Identify which cell holds the provided text, then report its [X, Y] central coordinate. 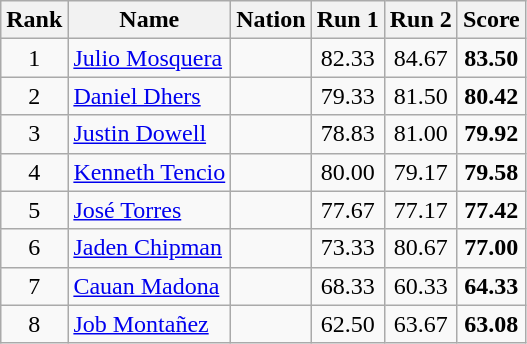
Run 1 [348, 20]
80.00 [348, 172]
63.67 [420, 324]
Score [491, 20]
Cauan Madona [150, 286]
Jaden Chipman [150, 248]
Run 2 [420, 20]
José Torres [150, 210]
77.67 [348, 210]
63.08 [491, 324]
79.33 [348, 96]
7 [34, 286]
Kenneth Tencio [150, 172]
77.00 [491, 248]
79.17 [420, 172]
Daniel Dhers [150, 96]
Name [150, 20]
6 [34, 248]
82.33 [348, 58]
80.42 [491, 96]
80.67 [420, 248]
Julio Mosquera [150, 58]
81.50 [420, 96]
62.50 [348, 324]
Job Montañez [150, 324]
3 [34, 134]
2 [34, 96]
84.67 [420, 58]
77.17 [420, 210]
77.42 [491, 210]
Nation [271, 20]
73.33 [348, 248]
Rank [34, 20]
5 [34, 210]
64.33 [491, 286]
79.92 [491, 134]
68.33 [348, 286]
60.33 [420, 286]
78.83 [348, 134]
Justin Dowell [150, 134]
79.58 [491, 172]
4 [34, 172]
8 [34, 324]
81.00 [420, 134]
83.50 [491, 58]
1 [34, 58]
